Extract the (X, Y) coordinate from the center of the cell holding the provided text.  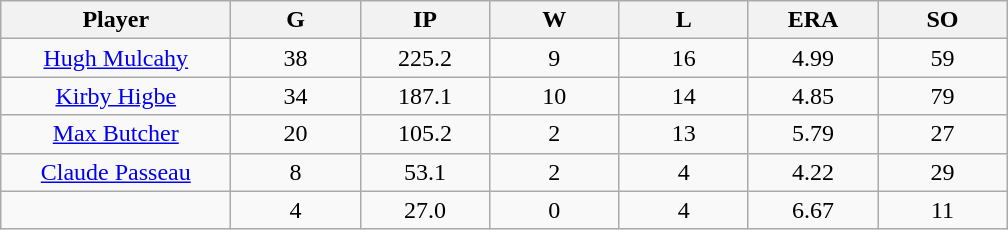
Player (116, 20)
59 (942, 58)
27.0 (424, 210)
16 (684, 58)
20 (296, 134)
53.1 (424, 172)
ERA (812, 20)
W (554, 20)
0 (554, 210)
4.22 (812, 172)
4.99 (812, 58)
L (684, 20)
5.79 (812, 134)
Hugh Mulcahy (116, 58)
11 (942, 210)
G (296, 20)
225.2 (424, 58)
105.2 (424, 134)
IP (424, 20)
Kirby Higbe (116, 96)
38 (296, 58)
13 (684, 134)
29 (942, 172)
10 (554, 96)
8 (296, 172)
Max Butcher (116, 134)
9 (554, 58)
SO (942, 20)
187.1 (424, 96)
Claude Passeau (116, 172)
34 (296, 96)
79 (942, 96)
14 (684, 96)
6.67 (812, 210)
27 (942, 134)
4.85 (812, 96)
